Scan for the cell matching the given text and deliver its (X, Y) coordinate at center. 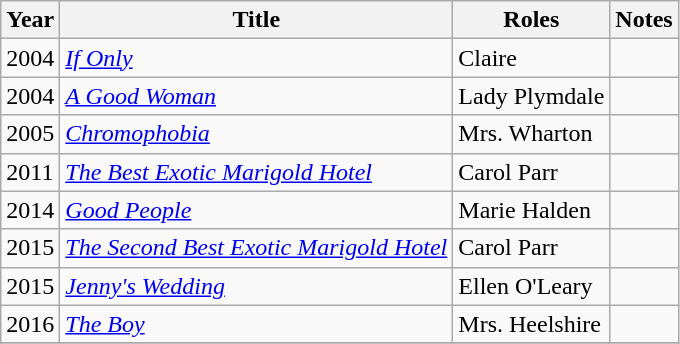
Mrs. Heelshire (532, 324)
Jenny's Wedding (256, 286)
Lady Plymdale (532, 96)
2011 (30, 172)
Roles (532, 20)
Chromophobia (256, 134)
Notes (644, 20)
Marie Halden (532, 210)
2014 (30, 210)
Title (256, 20)
2005 (30, 134)
A Good Woman (256, 96)
The Best Exotic Marigold Hotel (256, 172)
Year (30, 20)
2016 (30, 324)
The Second Best Exotic Marigold Hotel (256, 248)
The Boy (256, 324)
Mrs. Wharton (532, 134)
Claire (532, 58)
If Only (256, 58)
Good People (256, 210)
Ellen O'Leary (532, 286)
